For the text-containing cell, return its midpoint in (X, Y) coordinate format. 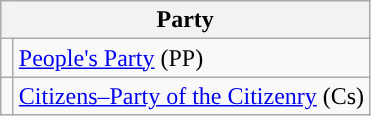
Party (186, 20)
Citizens–Party of the Citizenry (Cs) (191, 96)
People's Party (PP) (191, 58)
